Detect which cell encompasses the target text, then output its [X, Y] center coordinate. 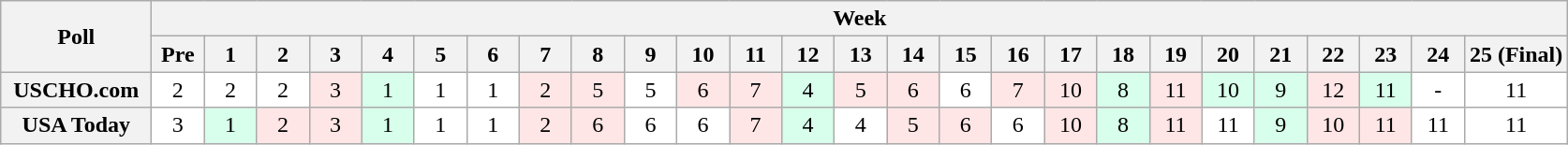
15 [966, 54]
Week [860, 19]
20 [1228, 54]
21 [1280, 54]
USA Today [77, 125]
16 [1018, 54]
- [1438, 90]
USCHO.com [77, 90]
Pre [178, 54]
13 [861, 54]
17 [1071, 54]
Poll [77, 36]
24 [1438, 54]
22 [1333, 54]
23 [1385, 54]
19 [1176, 54]
25 (Final) [1516, 54]
14 [913, 54]
18 [1123, 54]
